Identify which cell holds the provided text, then report its (x, y) central coordinate. 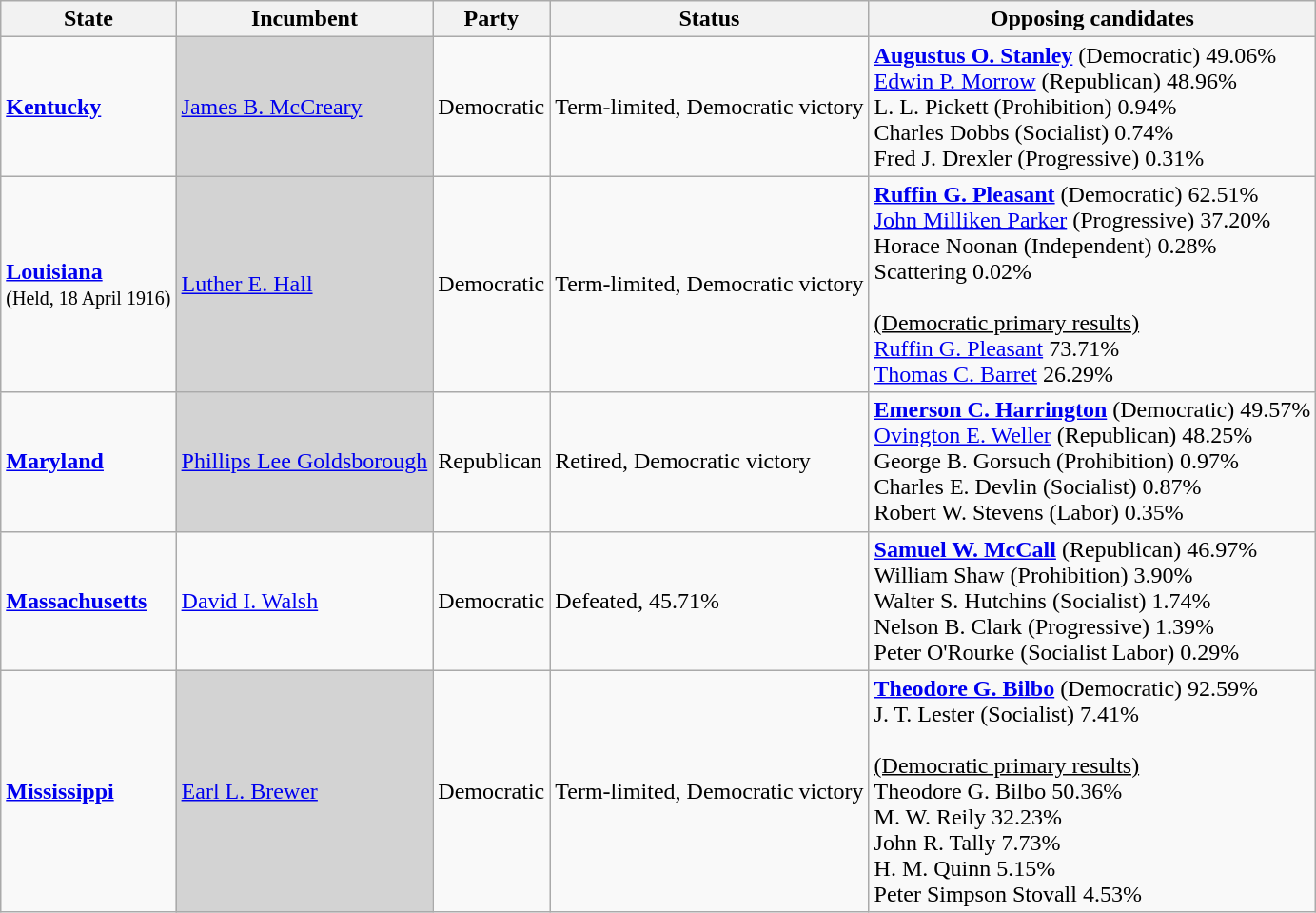
Opposing candidates (1092, 19)
Mississippi (88, 791)
Maryland (88, 462)
David I. Walsh (304, 601)
Status (710, 19)
Retired, Democratic victory (710, 462)
State (88, 19)
Republican (491, 462)
Louisiana(Held, 18 April 1916) (88, 284)
Defeated, 45.71% (710, 601)
Massachusetts (88, 601)
Earl L. Brewer (304, 791)
Party (491, 19)
Luther E. Hall (304, 284)
Kentucky (88, 107)
James B. McCreary (304, 107)
Incumbent (304, 19)
Phillips Lee Goldsborough (304, 462)
